Provide the (X, Y) coordinate of the cell's center where the given text is located.  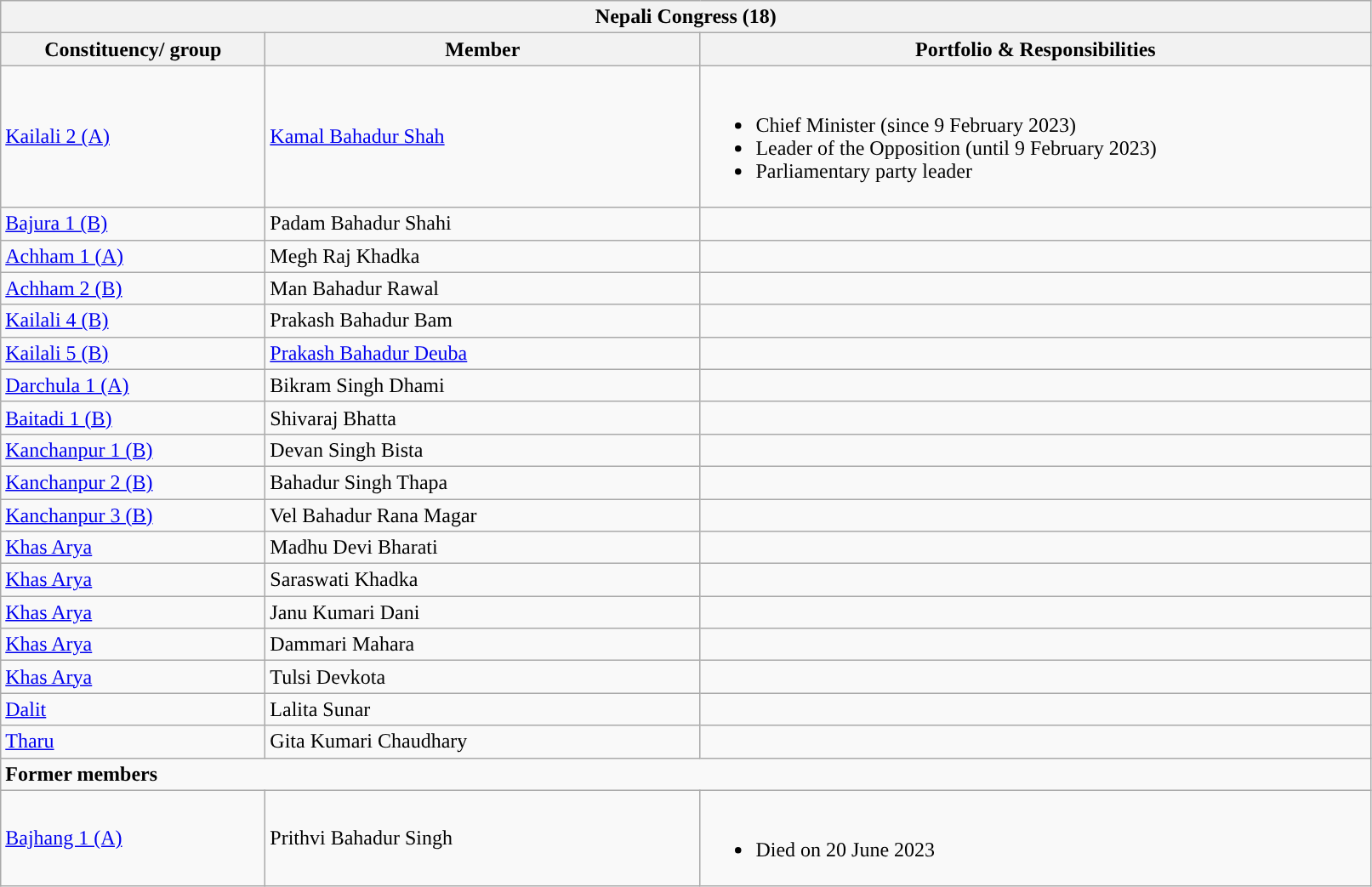
Kamal Bahadur Shah (483, 136)
Portfolio & Responsibilities (1036, 49)
Kailali 2 (A) (133, 136)
Nepali Congress (18) (686, 17)
Constituency/ group (133, 49)
Chief Minister (since 9 February 2023)Leader of the Opposition (until 9 February 2023)Parliamentary party leader (1036, 136)
Kanchanpur 2 (B) (133, 482)
Member (483, 49)
Kailali 4 (B) (133, 321)
Achham 1 (A) (133, 256)
Man Bahadur Rawal (483, 288)
Prakash Bahadur Bam (483, 321)
Bajhang 1 (A) (133, 839)
Vel Bahadur Rana Magar (483, 515)
Achham 2 (B) (133, 288)
Gita Kumari Chaudhary (483, 742)
Dammari Mahara (483, 645)
Bajura 1 (B) (133, 224)
Kailali 5 (B) (133, 353)
Bikram Singh Dhami (483, 385)
Madhu Devi Bharati (483, 548)
Darchula 1 (A) (133, 385)
Baitadi 1 (B) (133, 418)
Kanchanpur 1 (B) (133, 450)
Kanchanpur 3 (B) (133, 515)
Devan Singh Bista (483, 450)
Shivaraj Bhatta (483, 418)
Megh Raj Khadka (483, 256)
Tulsi Devkota (483, 677)
Tharu (133, 742)
Saraswati Khadka (483, 580)
Bahadur Singh Thapa (483, 482)
Padam Bahadur Shahi (483, 224)
Dalit (133, 709)
Died on 20 June 2023 (1036, 839)
Former members (686, 774)
Prakash Bahadur Deuba (483, 353)
Lalita Sunar (483, 709)
Janu Kumari Dani (483, 612)
Prithvi Bahadur Singh (483, 839)
